Return the (x, y) coordinate for the center point of the cell that contains the specified text.  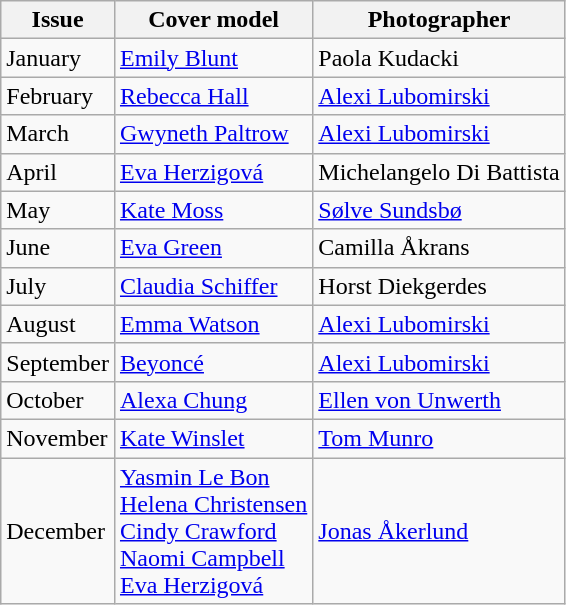
August (58, 324)
Beyoncé (213, 362)
Ellen von Unwerth (439, 400)
Paola Kudacki (439, 58)
Gwyneth Paltrow (213, 134)
Sølve Sundsbø (439, 210)
Claudia Schiffer (213, 286)
Michelangelo Di Battista (439, 172)
Kate Winslet (213, 438)
June (58, 248)
Eva Green (213, 248)
September (58, 362)
Tom Munro (439, 438)
January (58, 58)
February (58, 96)
Emily Blunt (213, 58)
Issue (58, 20)
Eva Herzigová (213, 172)
Cover model (213, 20)
Camilla Åkrans (439, 248)
April (58, 172)
Yasmin Le BonHelena ChristensenCindy CrawfordNaomi CampbellEva Herzigová (213, 531)
Alexa Chung (213, 400)
December (58, 531)
Rebecca Hall (213, 96)
Jonas Åkerlund (439, 531)
March (58, 134)
Horst Diekgerdes (439, 286)
July (58, 286)
Emma Watson (213, 324)
Kate Moss (213, 210)
Photographer (439, 20)
May (58, 210)
October (58, 400)
November (58, 438)
